Return the [X, Y] coordinate for the center point of the cell that contains the specified text.  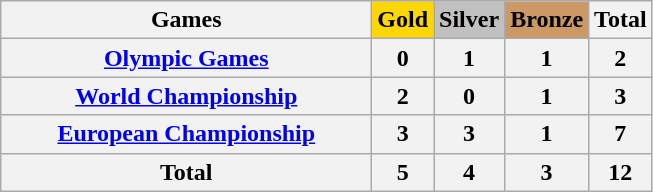
Bronze [547, 20]
Silver [470, 20]
7 [621, 134]
Gold [403, 20]
World Championship [186, 96]
12 [621, 172]
European Championship [186, 134]
Games [186, 20]
Olympic Games [186, 58]
5 [403, 172]
4 [470, 172]
